Provide the (x, y) coordinate of the cell's center where the given text is located.  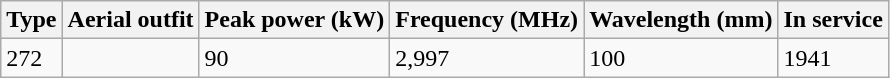
90 (294, 58)
Type (32, 20)
2,997 (487, 58)
1941 (833, 58)
Frequency (MHz) (487, 20)
Aerial outfit (130, 20)
In service (833, 20)
Peak power (kW) (294, 20)
272 (32, 58)
Wavelength (mm) (681, 20)
100 (681, 58)
